Identify which cell holds the provided text, then report its (x, y) central coordinate. 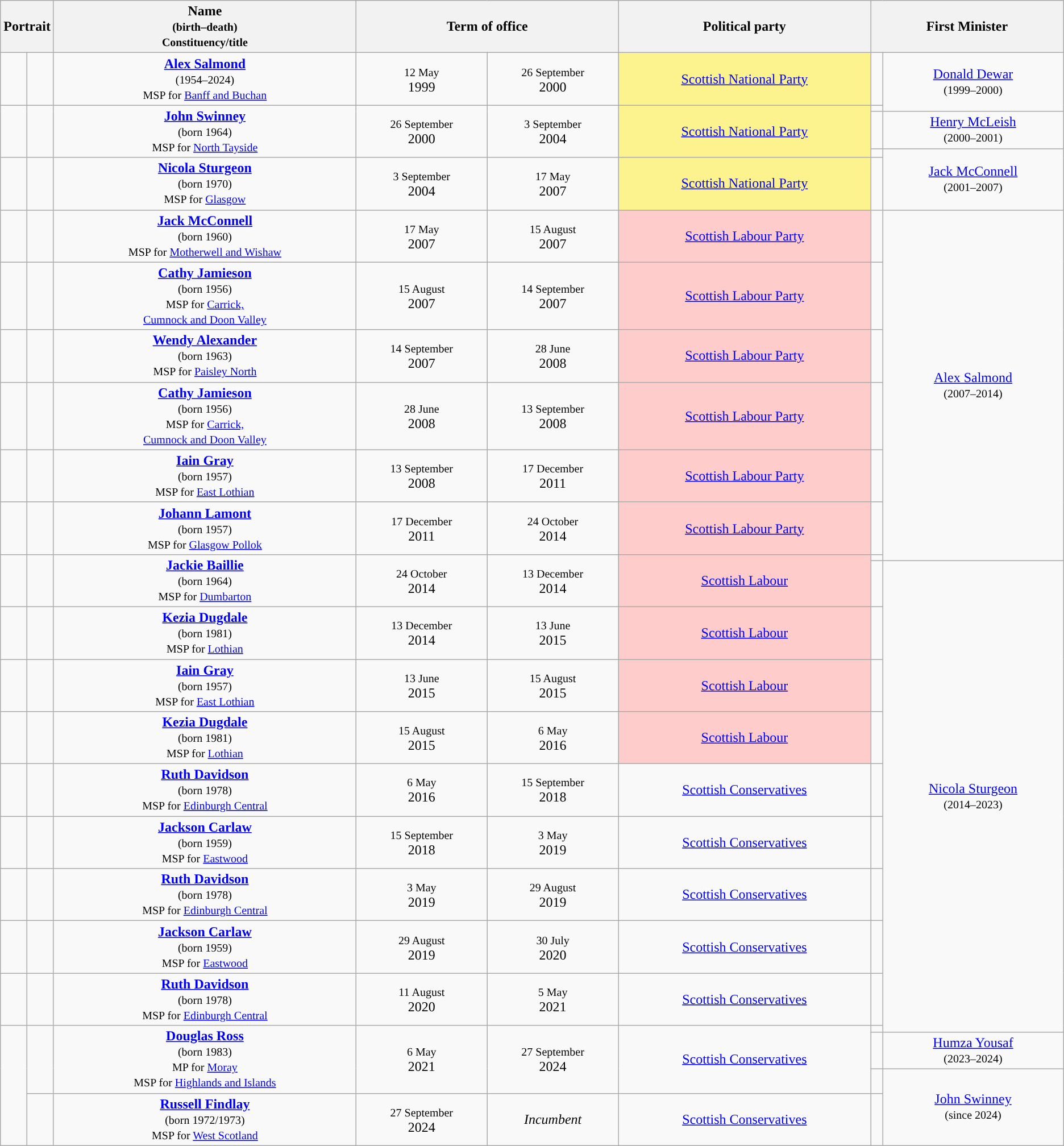
John Swinney(born 1964)MSP for North Tayside (205, 131)
Nicola Sturgeon(born 1970)MSP for Glasgow (205, 184)
Jack McConnell(2001–2007) (973, 179)
Alex Salmond(2007–2014) (973, 385)
6 May2021 (422, 1060)
Humza Yousaf(2023–2024) (973, 1050)
11 August2020 (422, 999)
Political party (745, 27)
Johann Lamont(born 1957)MSP for Glasgow Pollok (205, 528)
Alex Salmond(1954–2024)MSP for Banff and Buchan (205, 79)
Portrait (27, 27)
Incumbent (552, 1119)
Wendy Alexander(born 1963)MSP for Paisley North (205, 356)
12 May1999 (422, 79)
30 July2020 (552, 947)
Russell Findlay(born 1972/1973)MSP for West Scotland (205, 1119)
First Minister (967, 27)
John Swinney(since 2024) (973, 1107)
Term of office (487, 27)
Nicola Sturgeon(2014–2023) (973, 796)
Henry McLeish(2000–2001) (973, 130)
5 May2021 (552, 999)
Donald Dewar(1999–2000) (973, 82)
Jackie Baillie(born 1964)MSP for Dumbarton (205, 580)
Douglas Ross(born 1983)MP for MorayMSP for Highlands and Islands (205, 1060)
Name(birth–death)Constituency/title (205, 27)
Jack McConnell(born 1960)MSP for Motherwell and Wishaw (205, 236)
